Provide the [x, y] coordinate of the cell's center where the given text is located.  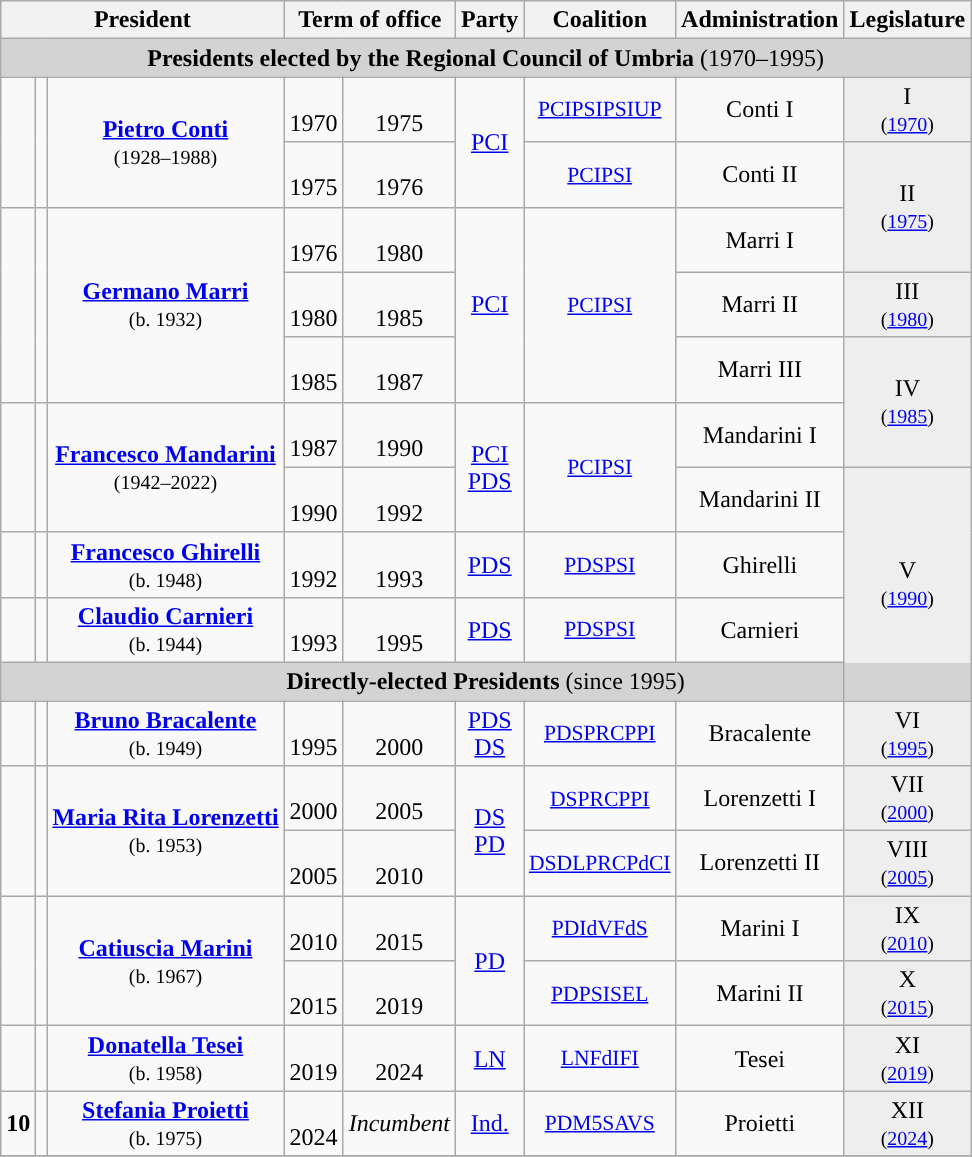
Mandarini I [760, 434]
PDIdVFdS [600, 928]
Party [490, 20]
VIII (2005) [908, 864]
II (1975) [908, 207]
Maria Rita Lorenzetti(b. 1953) [166, 831]
Presidents elected by the Regional Council of Umbria (1970–1995) [486, 58]
PCIPSIPSIUP [600, 110]
I (1970) [908, 110]
Marri I [760, 240]
Coalition [600, 20]
Bracalente [760, 732]
PDM5SAVS [600, 1124]
Lorenzetti II [760, 864]
Term of office [370, 20]
10 [18, 1124]
XII (2024) [908, 1124]
Ghirelli [760, 564]
DSPD [490, 831]
Legislature [908, 20]
VI (1995) [908, 732]
IX (2010) [908, 928]
Ind. [490, 1124]
XI (2019) [908, 1058]
PDSPRCPPI [600, 732]
Conti I [760, 110]
X (2015) [908, 994]
1970 [314, 110]
LN [490, 1058]
Pietro Conti(1928–1988) [166, 142]
LNFdIFI [600, 1058]
VII (2000) [908, 798]
Marini I [760, 928]
Directly-elected Presidents (since 1995) [486, 681]
Proietti [760, 1124]
Stefania Proietti(b. 1975) [166, 1124]
Marri II [760, 304]
Administration [760, 20]
Donatella Tesei(b. 1958) [166, 1058]
PDSDS [490, 732]
Claudio Carnieri(b. 1944) [166, 630]
IV (1985) [908, 402]
Germano Marri(b. 1932) [166, 304]
Conti II [760, 174]
Tesei [760, 1058]
PCIPDS [490, 467]
President [142, 20]
DSDLPRCPdCI [600, 864]
Marri III [760, 370]
Incumbent [399, 1124]
III (1980) [908, 304]
Marini II [760, 994]
PD [490, 961]
Catiuscia Marini(b. 1967) [166, 961]
Mandarini II [760, 500]
DSPRCPPI [600, 798]
Carnieri [760, 630]
Francesco Mandarini(1942–2022) [166, 467]
Francesco Ghirelli(b. 1948) [166, 564]
V (1990) [908, 584]
Bruno Bracalente(b. 1949) [166, 732]
PDPSISEL [600, 994]
Lorenzetti I [760, 798]
